Output the [X, Y] coordinate of the center of the cell containing the given text.  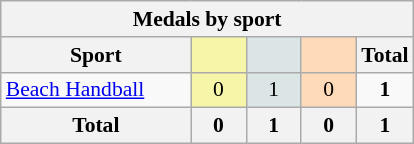
Sport [96, 55]
Beach Handball [96, 90]
Medals by sport [208, 19]
